Return the (x, y) coordinate for the center point of the cell that contains the specified text.  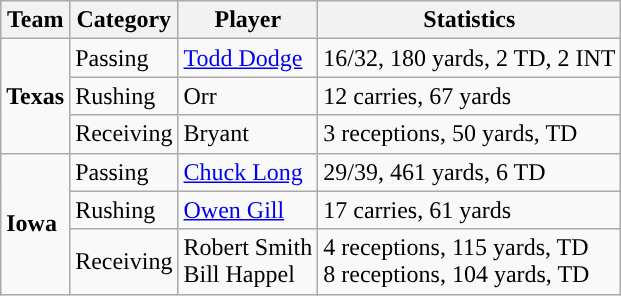
Todd Dodge (248, 58)
Iowa (36, 224)
4 receptions, 115 yards, TD8 receptions, 104 yards, TD (470, 262)
12 carries, 67 yards (470, 96)
Player (248, 20)
17 carries, 61 yards (470, 210)
Statistics (470, 20)
16/32, 180 yards, 2 TD, 2 INT (470, 58)
Category (124, 20)
Robert SmithBill Happel (248, 262)
29/39, 461 yards, 6 TD (470, 172)
Chuck Long (248, 172)
Texas (36, 96)
3 receptions, 50 yards, TD (470, 134)
Team (36, 20)
Orr (248, 96)
Bryant (248, 134)
Owen Gill (248, 210)
